Find where the given text appears and provide that cell's center as [X, Y] coordinate. 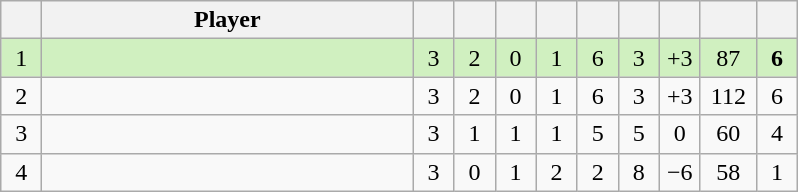
−6 [680, 172]
87 [728, 58]
60 [728, 134]
58 [728, 172]
Player [228, 20]
112 [728, 96]
8 [638, 172]
